Scan for the cell matching the given text and deliver its (X, Y) coordinate at center. 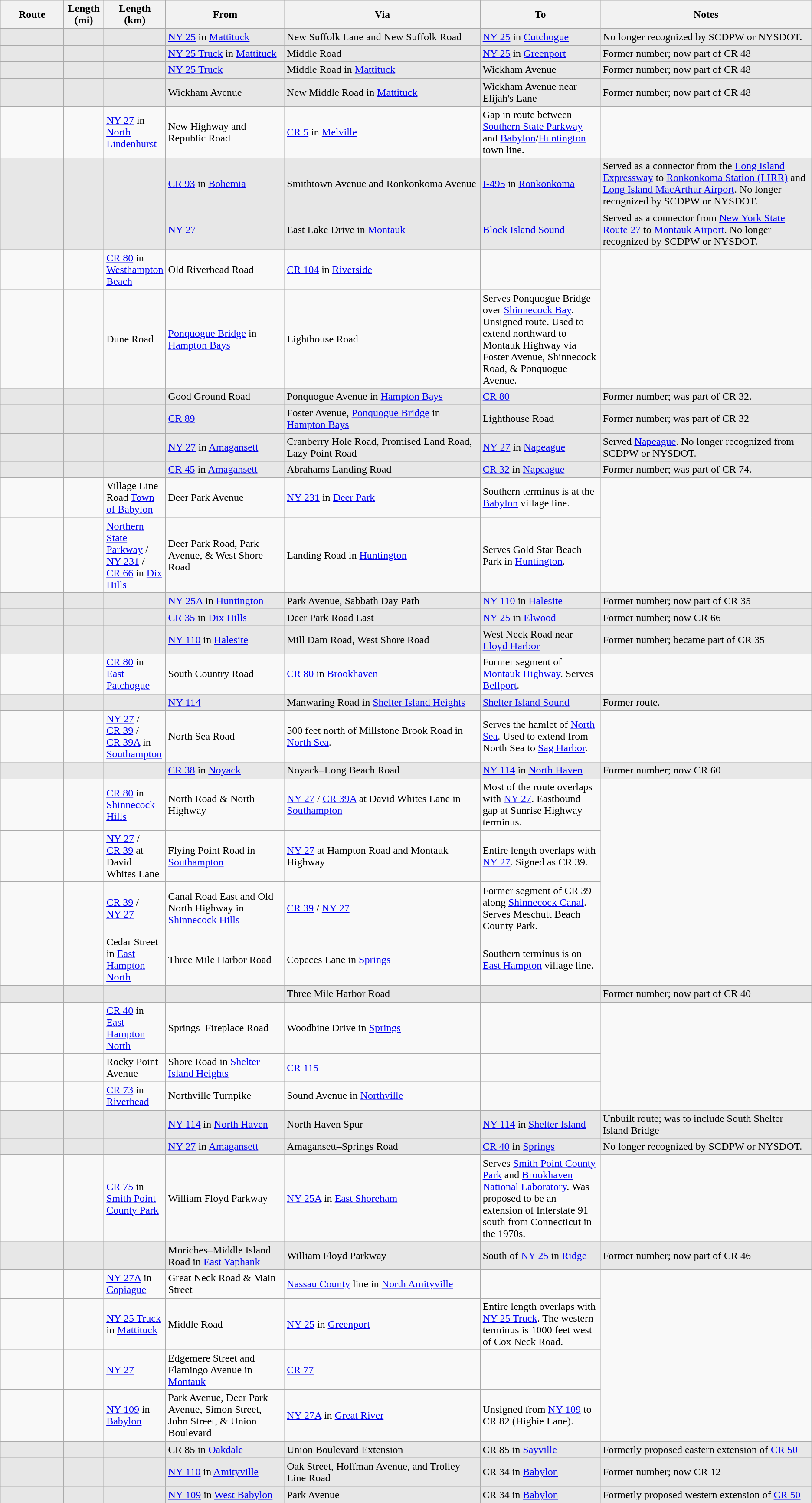
Manwaring Road in Shelter Island Heights (383, 702)
CR 45 in Amagansett (225, 470)
Former number; now part of CR 35 (706, 601)
CR 75 in Smith Point County Park (135, 1198)
NY 25 in Mattituck (225, 37)
Flying Point Road in Southampton (225, 856)
NY 27 in North Lindenhurst (135, 132)
Deer Park Road, Park Avenue, & West Shore Road (225, 556)
South Country Road (225, 674)
Northern State Parkway / NY 231 / CR 66 in Dix Hills (135, 556)
Former segment of CR 39 along Shinnecock Canal. Serves Meschutt Beach County Park. (540, 908)
Former number; was part of CR 74. (706, 470)
Route (32, 15)
Entire length overlaps with NY 25 Truck. The western terminus is 1000 feet west of Cox Neck Road. (540, 1324)
NY 27 / CR 39 / CR 39A in Southampton (135, 736)
Former number; was part of CR 32. (706, 396)
Unsigned from NY 109 to CR 82 (Higbie Lane). (540, 1416)
NY 25A in Huntington (225, 601)
Former number; now CR 12 (706, 1472)
NY 25 in Cutchogue (540, 37)
CR 89 (225, 418)
Oak Street, Hoffman Avenue, and Trolley Line Road (383, 1472)
NY 114 (225, 702)
Woodbine Drive in Springs (383, 1028)
East Lake Drive in Montauk (383, 230)
NY 27 at Hampton Road and Montauk Highway (383, 856)
Wickham Avenue near Elijah's Lane (540, 92)
Former number; now CR 66 (706, 618)
I-495 in Ronkonkoma (540, 184)
Cranberry Hole Road, Promised Land Road, Lazy Point Road (383, 447)
Via (383, 15)
Good Ground Road (225, 396)
Smithtown Avenue and Ronkonkoma Avenue (383, 184)
Noyack–Long Beach Road (383, 770)
New Middle Road in Mattituck (383, 92)
NY 25 Truck (225, 70)
North Road & North Highway (225, 805)
CR 85 in Oakdale (225, 1450)
Nassau County line in North Amityville (383, 1284)
NY 109 in Babylon (135, 1416)
South of NY 25 in Ridge (540, 1256)
Gap in route between Southern State Parkway and Babylon/Huntington town line. (540, 132)
To (540, 15)
Ponquogue Bridge in Hampton Bays (225, 339)
Deer Park Avenue (225, 498)
Middle Road in Mattituck (383, 70)
CR 77 (383, 1370)
Ponquogue Avenue in Hampton Bays (383, 396)
Length(km) (135, 15)
CR 32 in Napeague (540, 470)
Rocky Point Avenue (135, 1068)
NY 25A in East Shoreham (383, 1198)
Mill Dam Road, West Shore Road (383, 640)
Park Avenue (383, 1494)
Copeces Lane in Springs (383, 959)
NY 109 in West Babylon (225, 1494)
New Highway and Republic Road (225, 132)
Length(mi) (84, 15)
Great Neck Road & Main Street (225, 1284)
CR 73 in Riverhead (135, 1096)
NY 27 / CR 39A at David Whites Lane in Southampton (383, 805)
CR 80 in Westhampton Beach (135, 270)
Edgemere Street and Flamingo Avenue in Montauk (225, 1370)
500 feet north of Millstone Brook Road in North Sea. (383, 736)
Foster Avenue, Ponquogue Bridge in Hampton Bays (383, 418)
Shelter Island Sound (540, 702)
Park Avenue, Deer Park Avenue, Simon Street, John Street, & Union Boulevard (225, 1416)
NY 231 in Deer Park (383, 498)
Deer Park Road East (383, 618)
Formerly proposed western extension of CR 50 (706, 1494)
Moriches–Middle Island Road in East Yaphank (225, 1256)
CR 80 (540, 396)
Amagansett–Springs Road (383, 1147)
CR 80 in East Patchogue (135, 674)
NY 110 in Amityville (225, 1472)
Block Island Sound (540, 230)
CR 80 in Brookhaven (383, 674)
Cedar Street in East Hampton North (135, 959)
CR 38 in Noyack (225, 770)
From (225, 15)
North Haven Spur (383, 1124)
CR 35 in Dix Hills (225, 618)
Former number; was part of CR 32 (706, 418)
CR 93 in Bohemia (225, 184)
Union Boulevard Extension (383, 1450)
Shore Road in Shelter Island Heights (225, 1068)
Former number; now part of CR 40 (706, 993)
Most of the route overlaps with NY 27. Eastbound gap at Sunrise Highway terminus. (540, 805)
West Neck Road near Lloyd Harbor (540, 640)
Former number; now CR 60 (706, 770)
CR 115 (383, 1068)
Abrahams Landing Road (383, 470)
NY 25 in Elwood (540, 618)
NY 27 / CR 39 at David Whites Lane (135, 856)
Entire length overlaps with NY 27. Signed as CR 39. (540, 856)
New Suffolk Lane and New Suffolk Road (383, 37)
Village Line Road Town of Babylon (135, 498)
Notes (706, 15)
Former number; now part of CR 46 (706, 1256)
Springs–Fireplace Road (225, 1028)
Former segment of Montauk Highway. Serves Bellport. (540, 674)
Served Napeague. No longer recognized from SCDPW or NYSDOT. (706, 447)
Serves the hamlet of North Sea. Used to extend from North Sea to Sag Harbor. (540, 736)
NY 27A in Great River (383, 1416)
Old Riverhead Road (225, 270)
CR 40 in Springs (540, 1147)
Formerly proposed eastern extension of CR 50 (706, 1450)
Sound Avenue in Northville (383, 1096)
Serves Gold Star Beach Park in Huntington. (540, 556)
CR 5 in Melville (383, 132)
Canal Road East and Old North Highway in Shinnecock Hills (225, 908)
CR 80 in Shinnecock Hills (135, 805)
Served as a connector from New York State Route 27 to Montauk Airport. No longer recognized by SCDPW or NYSDOT. (706, 230)
Former number; became part of CR 35 (706, 640)
Park Avenue, Sabbath Day Path (383, 601)
Unbuilt route; was to include South Shelter Island Bridge (706, 1124)
Southern terminus is on East Hampton village line. (540, 959)
Southern terminus is at the Babylon village line. (540, 498)
CR 40 in East Hampton North (135, 1028)
CR 85 in Sayville (540, 1450)
Former route. (706, 702)
Landing Road in Huntington (383, 556)
Northville Turnpike (225, 1096)
CR 104 in Riverside (383, 270)
NY 27A in Copiague (135, 1284)
North Sea Road (225, 736)
Dune Road (135, 339)
NY 114 in Shelter Island (540, 1124)
NY 27 in Napeague (540, 447)
